Search for the cell housing the specified text and yield its [x, y] center coordinate. 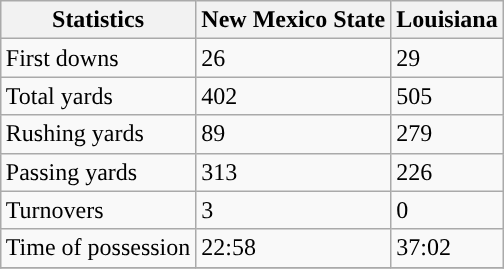
313 [294, 172]
279 [447, 134]
Passing yards [98, 172]
402 [294, 96]
3 [294, 210]
New Mexico State [294, 20]
Statistics [98, 20]
First downs [98, 58]
Rushing yards [98, 134]
0 [447, 210]
505 [447, 96]
37:02 [447, 248]
89 [294, 134]
Turnovers [98, 210]
22:58 [294, 248]
26 [294, 58]
226 [447, 172]
Louisiana [447, 20]
Time of possession [98, 248]
29 [447, 58]
Total yards [98, 96]
